Locate the cell with the specified text and output its [X, Y] center coordinate. 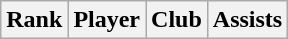
Club [177, 20]
Assists [247, 20]
Player [107, 20]
Rank [34, 20]
